Identify which cell holds the provided text, then report its (X, Y) central coordinate. 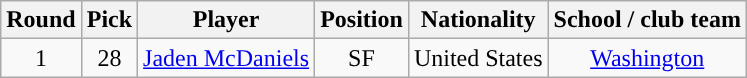
28 (109, 58)
1 (41, 58)
Round (41, 20)
School / club team (647, 20)
Washington (647, 58)
Jaden McDaniels (226, 58)
SF (362, 58)
Position (362, 20)
Nationality (478, 20)
Player (226, 20)
United States (478, 58)
Pick (109, 20)
